Determine the (X, Y) coordinate at the center of the cell enclosing the given text.  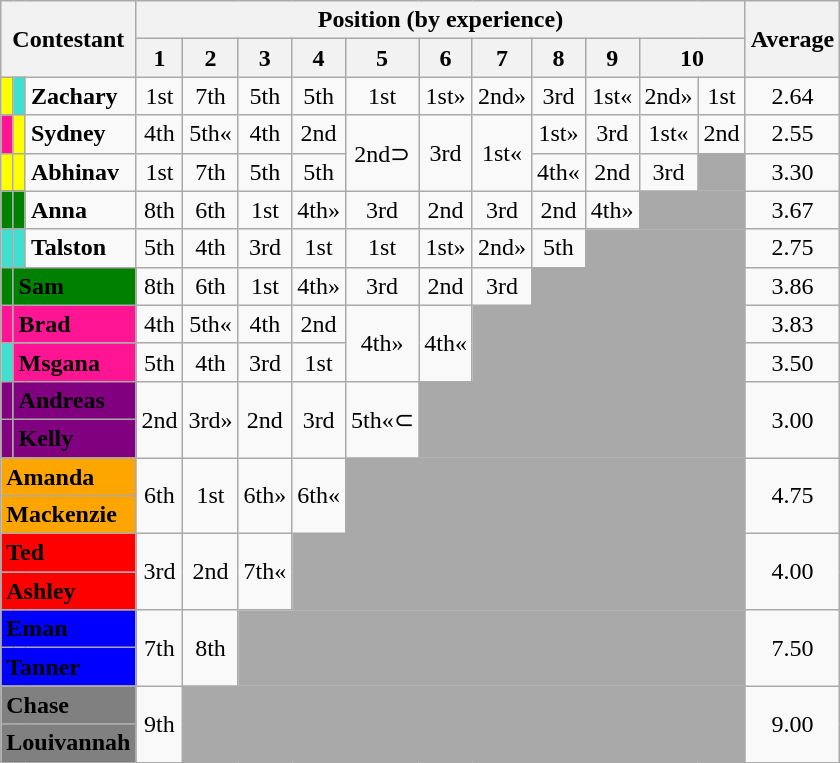
Average (792, 39)
4.75 (792, 496)
Brad (74, 324)
2.55 (792, 134)
4.00 (792, 572)
2 (210, 58)
Contestant (68, 39)
5 (382, 58)
3.00 (792, 419)
3.50 (792, 362)
Zachary (80, 96)
7.50 (792, 648)
Anna (80, 210)
Ashley (68, 591)
Chase (68, 705)
9.00 (792, 724)
3.83 (792, 324)
Msgana (74, 362)
Andreas (74, 400)
2.75 (792, 248)
Sydney (80, 134)
5th«⊂ (382, 419)
10 (692, 58)
Louivannah (68, 743)
2nd⊃ (382, 153)
6th» (265, 496)
Sam (74, 286)
7 (502, 58)
Eman (68, 629)
9th (160, 724)
Abhinav (80, 172)
Amanda (68, 477)
Kelly (74, 438)
2.64 (792, 96)
Position (by experience) (440, 20)
3rd» (210, 419)
3 (265, 58)
Talston (80, 248)
3.30 (792, 172)
6 (446, 58)
1 (160, 58)
9 (612, 58)
3.86 (792, 286)
6th« (319, 496)
Ted (68, 553)
Mackenzie (68, 515)
8 (559, 58)
7th« (265, 572)
3.67 (792, 210)
Tanner (68, 667)
4 (319, 58)
